Identify which cell holds the provided text, then report its (X, Y) central coordinate. 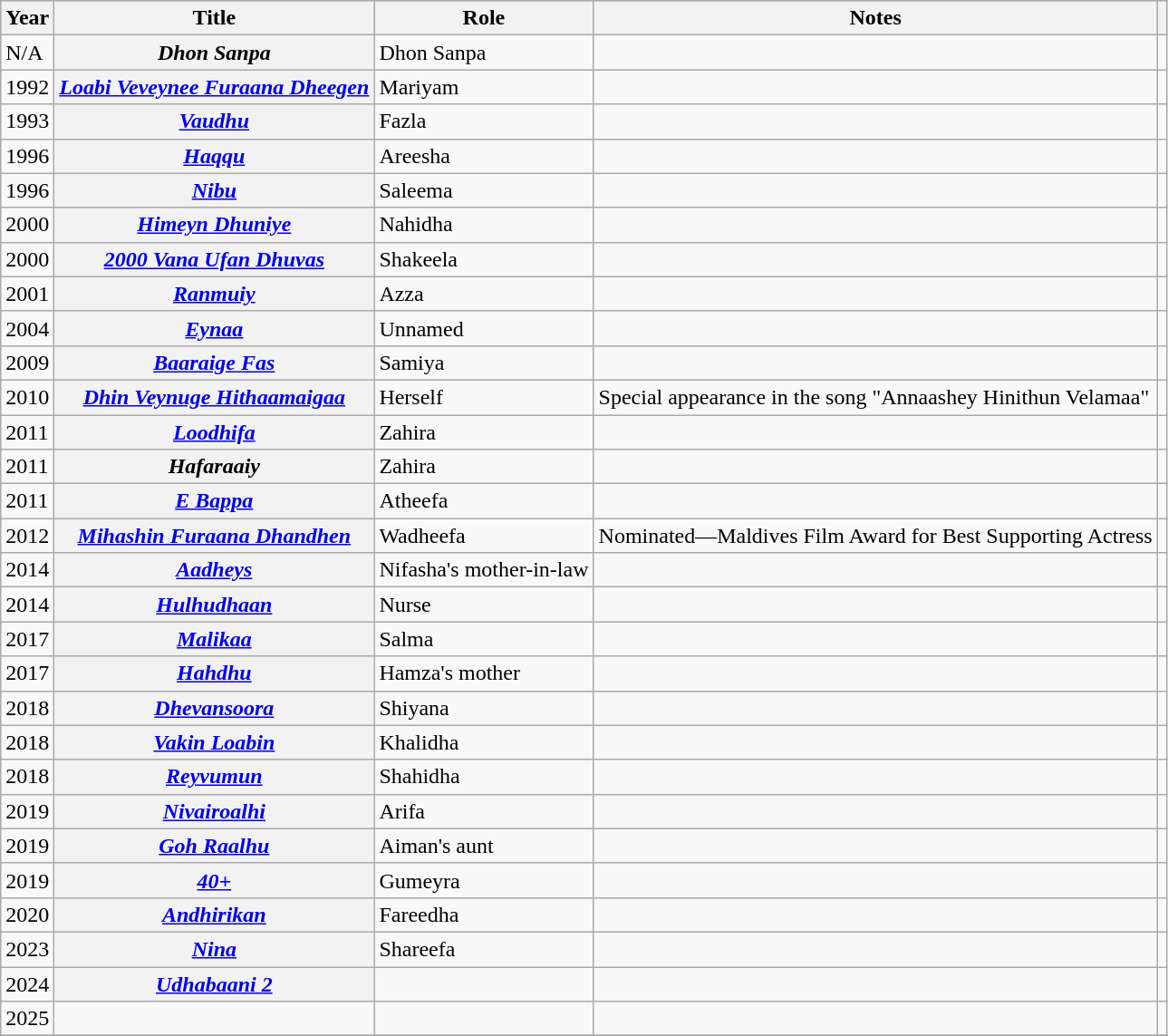
Special appearance in the song "Annaashey Hinithun Velamaa" (875, 397)
Khalidha (484, 742)
Samiya (484, 363)
Salma (484, 639)
Mariyam (484, 87)
1992 (27, 87)
Reyvumun (214, 777)
2000 Vana Ufan Dhuvas (214, 259)
Herself (484, 397)
Gumeyra (484, 880)
Nibu (214, 190)
Vaudhu (214, 121)
40+ (214, 880)
Loabi Veveynee Furaana Dheegen (214, 87)
Aiman's aunt (484, 846)
Dhevansoora (214, 708)
2010 (27, 397)
Unnamed (484, 328)
2025 (27, 1019)
Vakin Loabin (214, 742)
Hafaraaiy (214, 467)
Dhin Veynuge Hithaamaigaa (214, 397)
Nominated—Maldives Film Award for Best Supporting Actress (875, 536)
Fareedha (484, 915)
Fazla (484, 121)
Haqqu (214, 156)
Eynaa (214, 328)
Shiyana (484, 708)
2012 (27, 536)
Hulhudhaan (214, 605)
Notes (875, 18)
Aadheys (214, 570)
Atheefa (484, 501)
Ranmuiy (214, 294)
Himeyn Dhuniye (214, 225)
Title (214, 18)
Malikaa (214, 639)
Andhirikan (214, 915)
Loodhifa (214, 432)
Shahidha (484, 777)
2024 (27, 983)
Nurse (484, 605)
N/A (27, 53)
Udhabaani 2 (214, 983)
Areesha (484, 156)
E Bappa (214, 501)
Mihashin Furaana Dhandhen (214, 536)
2020 (27, 915)
Hahdhu (214, 673)
Arifa (484, 811)
Nahidha (484, 225)
Year (27, 18)
Hamza's mother (484, 673)
Nifasha's mother-in-law (484, 570)
2004 (27, 328)
Goh Raalhu (214, 846)
Shareefa (484, 949)
Nina (214, 949)
Shakeela (484, 259)
1993 (27, 121)
2009 (27, 363)
Role (484, 18)
2001 (27, 294)
Saleema (484, 190)
Azza (484, 294)
2023 (27, 949)
Wadheefa (484, 536)
Baaraige Fas (214, 363)
Nivairoalhi (214, 811)
